Detect which cell encompasses the target text, then output its [X, Y] center coordinate. 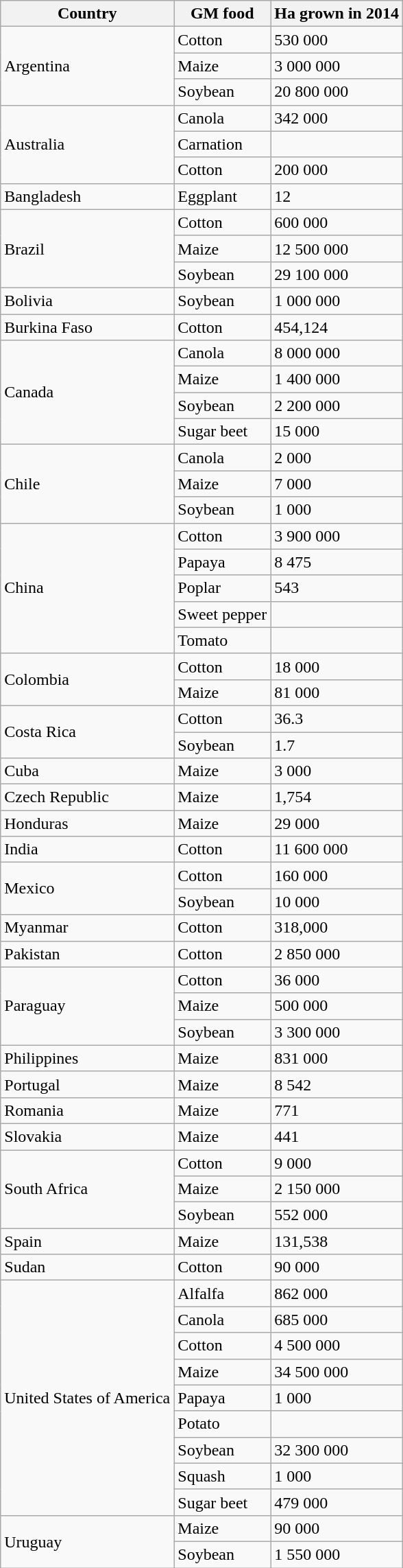
12 [337, 196]
479 000 [337, 1502]
29 100 000 [337, 274]
Czech Republic [88, 797]
8 475 [337, 562]
530 000 [337, 40]
Brazil [88, 248]
Paraguay [88, 1006]
Pakistan [88, 954]
552 000 [337, 1215]
Mexico [88, 889]
Alfalfa [222, 1294]
Slovakia [88, 1136]
Colombia [88, 679]
32 300 000 [337, 1450]
2 150 000 [337, 1189]
Romania [88, 1110]
3 000 [337, 771]
2 200 000 [337, 406]
Sweet pepper [222, 614]
Potato [222, 1424]
36 000 [337, 980]
United States of America [88, 1399]
29 000 [337, 823]
441 [337, 1136]
Honduras [88, 823]
20 800 000 [337, 92]
Uruguay [88, 1541]
3 000 000 [337, 66]
Carnation [222, 144]
34 500 000 [337, 1372]
160 000 [337, 876]
Bolivia [88, 301]
Burkina Faso [88, 327]
543 [337, 588]
831 000 [337, 1058]
15 000 [337, 432]
Eggplant [222, 196]
7 000 [337, 484]
3 300 000 [337, 1032]
8 542 [337, 1084]
Cuba [88, 771]
4 500 000 [337, 1346]
Spain [88, 1241]
1.7 [337, 745]
Sudan [88, 1267]
Tomato [222, 640]
200 000 [337, 170]
Poplar [222, 588]
454,124 [337, 327]
Ha grown in 2014 [337, 14]
GM food [222, 14]
1 400 000 [337, 379]
Philippines [88, 1058]
862 000 [337, 1294]
2 000 [337, 458]
Country [88, 14]
771 [337, 1110]
India [88, 850]
9 000 [337, 1163]
685 000 [337, 1320]
500 000 [337, 1006]
11 600 000 [337, 850]
10 000 [337, 902]
81 000 [337, 692]
131,538 [337, 1241]
Bangladesh [88, 196]
Chile [88, 484]
China [88, 588]
1 000 000 [337, 301]
12 500 000 [337, 248]
South Africa [88, 1189]
342 000 [337, 118]
Myanmar [88, 928]
Portugal [88, 1084]
600 000 [337, 222]
2 850 000 [337, 954]
Canada [88, 393]
Australia [88, 144]
318,000 [337, 928]
8 000 000 [337, 353]
18 000 [337, 666]
36.3 [337, 718]
Argentina [88, 66]
Costa Rica [88, 732]
3 900 000 [337, 536]
1 550 000 [337, 1554]
1,754 [337, 797]
Squash [222, 1476]
